Identify which cell holds the provided text, then report its (X, Y) central coordinate. 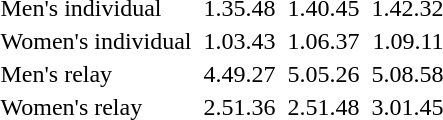
1.06.37 (324, 41)
1.03.43 (240, 41)
5.05.26 (324, 74)
4.49.27 (240, 74)
